Scan for the cell matching the given text and deliver its [x, y] coordinate at center. 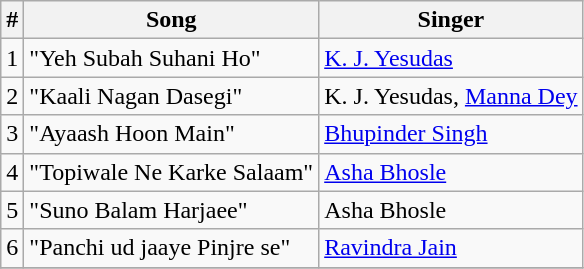
6 [12, 248]
K. J. Yesudas [451, 58]
5 [12, 210]
"Panchi ud jaaye Pinjre se" [172, 248]
3 [12, 134]
Ravindra Jain [451, 248]
"Suno Balam Harjaee" [172, 210]
"Kaali Nagan Dasegi" [172, 96]
# [12, 20]
K. J. Yesudas, Manna Dey [451, 96]
"Ayaash Hoon Main" [172, 134]
Bhupinder Singh [451, 134]
Song [172, 20]
4 [12, 172]
"Yeh Subah Suhani Ho" [172, 58]
2 [12, 96]
"Topiwale Ne Karke Salaam" [172, 172]
Singer [451, 20]
1 [12, 58]
